Determine the [X, Y] coordinate at the center of the cell enclosing the given text.  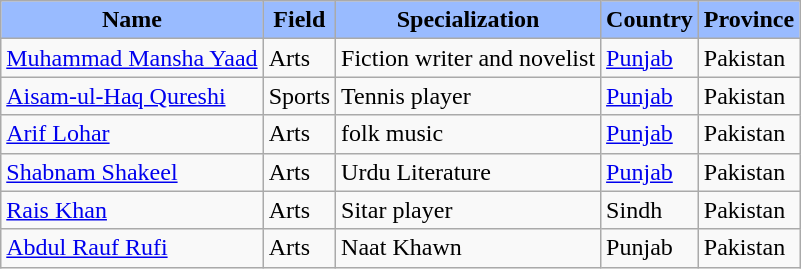
Tennis player [468, 96]
Sitar player [468, 210]
Shabnam Shakeel [132, 172]
Name [132, 20]
Urdu Literature [468, 172]
Fiction writer and novelist [468, 58]
Field [299, 20]
folk music [468, 134]
Abdul Rauf Rufi [132, 248]
Country [650, 20]
Aisam-ul-Haq Qureshi [132, 96]
Specialization [468, 20]
Muhammad Mansha Yaad [132, 58]
Arif Lohar [132, 134]
Naat Khawn [468, 248]
Sports [299, 96]
Sindh [650, 210]
Province [748, 20]
Rais Khan [132, 210]
